Search for the cell housing the specified text and yield its [X, Y] center coordinate. 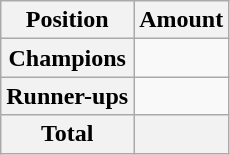
Amount [182, 20]
Position [68, 20]
Champions [68, 58]
Runner-ups [68, 96]
Total [68, 134]
